Capture the cell that displays the provided text and extract its (x, y) central coordinate. 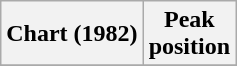
Chart (1982) (72, 34)
Peakposition (189, 34)
